Provide the [x, y] coordinate of the cell's center where the given text is located.  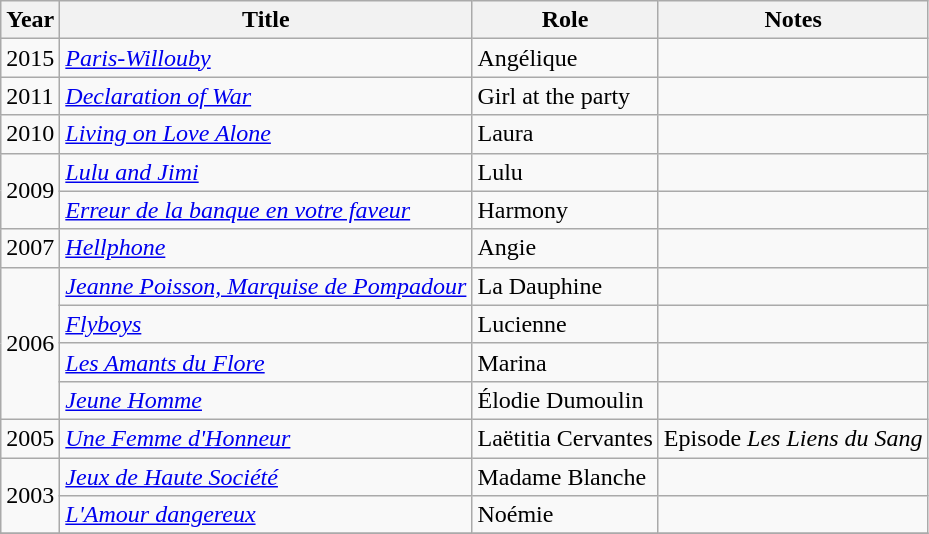
Jeux de Haute Société [266, 477]
Flyboys [266, 324]
Paris-Willouby [266, 58]
L'Amour dangereux [266, 515]
Jeanne Poisson, Marquise de Pompadour [266, 286]
2009 [30, 191]
2006 [30, 343]
Year [30, 20]
2007 [30, 248]
Hellphone [266, 248]
Lucienne [565, 324]
Notes [793, 20]
2015 [30, 58]
Laura [565, 134]
Role [565, 20]
Angélique [565, 58]
2003 [30, 496]
Harmony [565, 210]
Une Femme d'Honneur [266, 438]
Episode Les Liens du Sang [793, 438]
2011 [30, 96]
Madame Blanche [565, 477]
Girl at the party [565, 96]
Lulu [565, 172]
Erreur de la banque en votre faveur [266, 210]
Les Amants du Flore [266, 362]
Laëtitia Cervantes [565, 438]
Noémie [565, 515]
Marina [565, 362]
La Dauphine [565, 286]
Lulu and Jimi [266, 172]
2010 [30, 134]
Angie [565, 248]
2005 [30, 438]
Declaration of War [266, 96]
Jeune Homme [266, 400]
Élodie Dumoulin [565, 400]
Living on Love Alone [266, 134]
Title [266, 20]
